Determine the [x, y] coordinate at the center of the cell enclosing the given text.  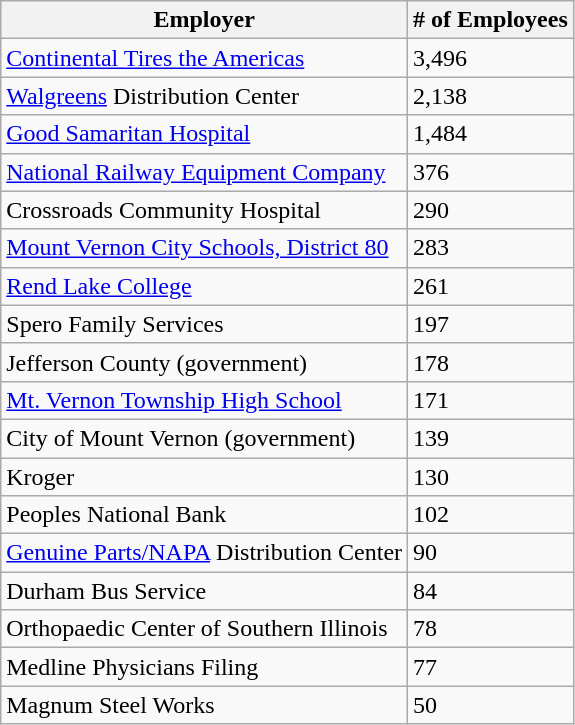
Mount Vernon City Schools, District 80 [204, 248]
130 [491, 477]
139 [491, 438]
Continental Tires the Americas [204, 58]
Walgreens Distribution Center [204, 96]
Medline Physicians Filing [204, 667]
National Railway Equipment Company [204, 172]
50 [491, 705]
Employer [204, 20]
Orthopaedic Center of Southern Illinois [204, 629]
261 [491, 286]
Jefferson County (government) [204, 362]
Spero Family Services [204, 324]
Magnum Steel Works [204, 705]
1,484 [491, 134]
90 [491, 553]
78 [491, 629]
84 [491, 591]
Durham Bus Service [204, 591]
Mt. Vernon Township High School [204, 400]
Rend Lake College [204, 286]
City of Mount Vernon (government) [204, 438]
171 [491, 400]
77 [491, 667]
Peoples National Bank [204, 515]
Good Samaritan Hospital [204, 134]
102 [491, 515]
Genuine Parts/NAPA Distribution Center [204, 553]
178 [491, 362]
2,138 [491, 96]
Crossroads Community Hospital [204, 210]
3,496 [491, 58]
376 [491, 172]
290 [491, 210]
197 [491, 324]
Kroger [204, 477]
# of Employees [491, 20]
283 [491, 248]
